Return [X, Y] of the center of cell containing provided text 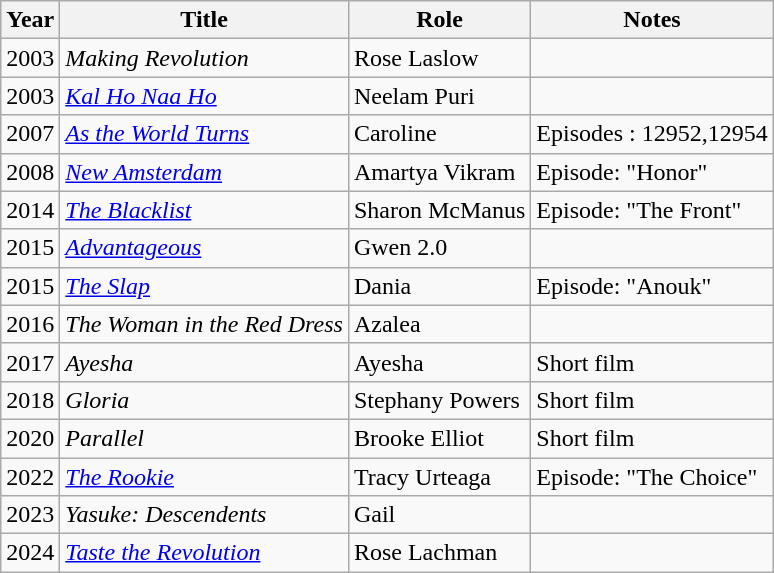
Gwen 2.0 [439, 248]
2017 [30, 362]
Gloria [204, 400]
Taste the Revolution [204, 553]
Kal Ho Naa Ho [204, 96]
The Slap [204, 286]
Brooke Elliot [439, 438]
Episode: "The Choice" [652, 477]
2022 [30, 477]
Episode: "Honor" [652, 172]
Neelam Puri [439, 96]
Episodes : 12952,12954 [652, 134]
2007 [30, 134]
New Amsterdam [204, 172]
2018 [30, 400]
2024 [30, 553]
Episode: "Anouk" [652, 286]
Stephany Powers [439, 400]
Amartya Vikram [439, 172]
Rose Lachman [439, 553]
The Woman in the Red Dress [204, 324]
Making Revolution [204, 58]
Year [30, 20]
Caroline [439, 134]
Role [439, 20]
The Rookie [204, 477]
Azalea [439, 324]
Rose Laslow [439, 58]
2023 [30, 515]
2014 [30, 210]
Notes [652, 20]
The Blacklist [204, 210]
2020 [30, 438]
Sharon McManus [439, 210]
2016 [30, 324]
Dania [439, 286]
2008 [30, 172]
Yasuke: Descendents [204, 515]
As the World Turns [204, 134]
Gail [439, 515]
Advantageous [204, 248]
Episode: "The Front" [652, 210]
Parallel [204, 438]
Tracy Urteaga [439, 477]
Title [204, 20]
